Determine the (X, Y) coordinate at the center of the cell enclosing the given text.  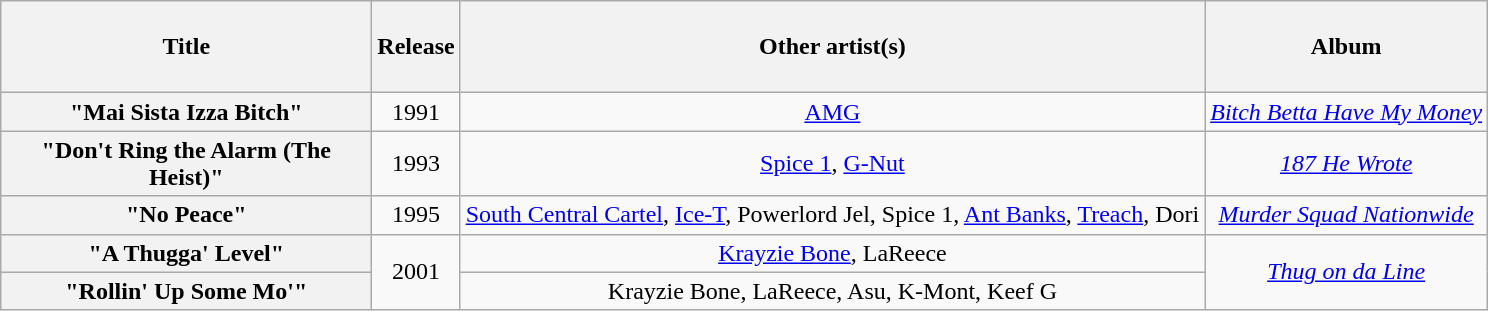
Murder Squad Nationwide (1346, 215)
"No Peace" (186, 215)
Title (186, 47)
"Rollin' Up Some Mo'" (186, 291)
Album (1346, 47)
1995 (416, 215)
Other artist(s) (832, 47)
Thug on da Line (1346, 272)
"A Thugga' Level" (186, 253)
187 He Wrote (1346, 164)
2001 (416, 272)
"Don't Ring the Alarm (The Heist)" (186, 164)
South Central Cartel, Ice-T, Powerlord Jel, Spice 1, Ant Banks, Treach, Dori (832, 215)
AMG (832, 112)
1991 (416, 112)
Spice 1, G-Nut (832, 164)
"Mai Sista Izza Bitch" (186, 112)
Krayzie Bone, LaReece, Asu, K-Mont, Keef G (832, 291)
Release (416, 47)
Bitch Betta Have My Money (1346, 112)
Krayzie Bone, LaReece (832, 253)
1993 (416, 164)
